For the text-containing cell, return its midpoint in (X, Y) coordinate format. 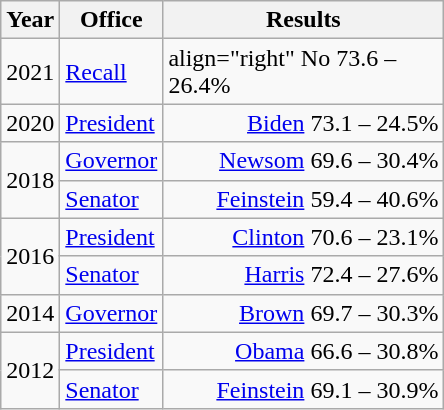
Results (304, 20)
Feinstein 69.1 – 30.9% (304, 389)
Brown 69.7 – 30.3% (304, 313)
align="right" No 73.6 – 26.4% (304, 72)
Obama 66.6 – 30.8% (304, 351)
2016 (30, 256)
Biden 73.1 – 24.5% (304, 123)
2012 (30, 370)
Feinstein 59.4 – 40.6% (304, 199)
Recall (112, 72)
2021 (30, 72)
Clinton 70.6 – 23.1% (304, 237)
Newsom 69.6 – 30.4% (304, 161)
Office (112, 20)
2018 (30, 180)
Year (30, 20)
2014 (30, 313)
Harris 72.4 – 27.6% (304, 275)
2020 (30, 123)
